Return (X, Y) of the center of cell containing provided text 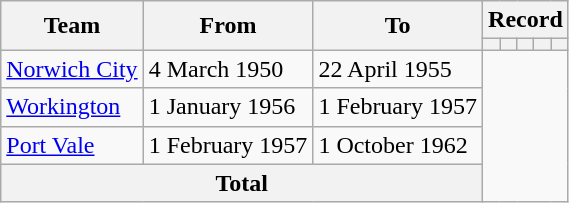
4 March 1950 (228, 69)
From (228, 26)
Port Vale (72, 145)
Norwich City (72, 69)
Workington (72, 107)
22 April 1955 (398, 69)
To (398, 26)
1 January 1956 (228, 107)
1 October 1962 (398, 145)
Record (526, 20)
Team (72, 26)
Total (242, 183)
